Return (X, Y) of the center of cell containing provided text 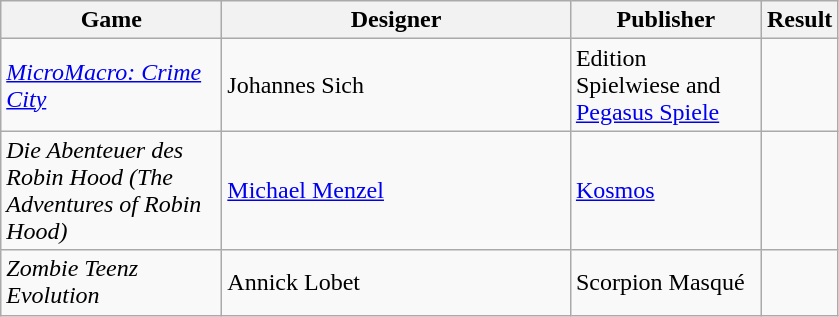
Designer (396, 20)
Scorpion Masqué (666, 282)
Kosmos (666, 190)
Annick Lobet (396, 282)
Publisher (666, 20)
Edition Spielwiese and Pegasus Spiele (666, 85)
Game (112, 20)
Result (799, 20)
Zombie Teenz Evolution (112, 282)
MicroMacro: Crime City (112, 85)
Michael Menzel (396, 190)
Johannes Sich (396, 85)
Die Abenteuer des Robin Hood (The Adventures of Robin Hood) (112, 190)
